Pinpoint the cell where the given text exists, returning its [X, Y] midpoint coordinate. 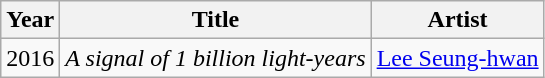
Artist [458, 20]
A signal of 1 billion light-years [216, 58]
Title [216, 20]
Year [30, 20]
Lee Seung-hwan [458, 58]
2016 [30, 58]
